For the text-containing cell, return its midpoint in (x, y) coordinate format. 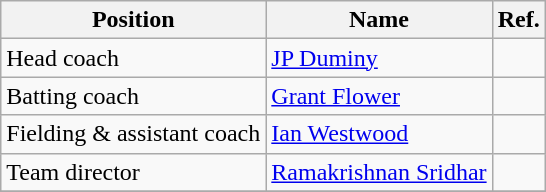
Name (379, 20)
Ramakrishnan Sridhar (379, 172)
Team director (134, 172)
Fielding & assistant coach (134, 134)
JP Duminy (379, 58)
Ref. (518, 20)
Head coach (134, 58)
Grant Flower (379, 96)
Position (134, 20)
Batting coach (134, 96)
Ian Westwood (379, 134)
